Scan for the cell matching the given text and deliver its (X, Y) coordinate at center. 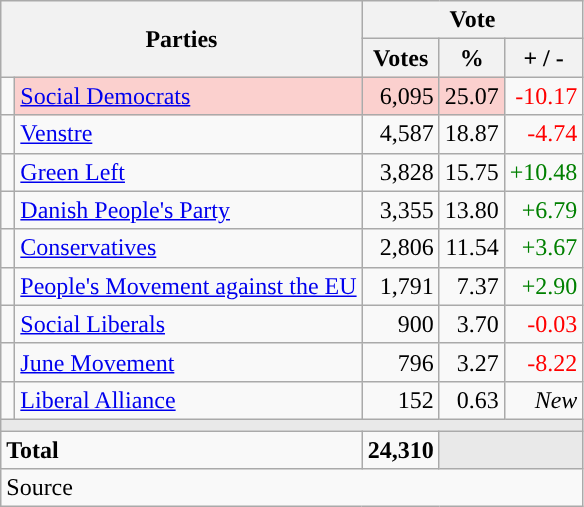
Votes (400, 58)
0.63 (472, 400)
-0.03 (544, 324)
13.80 (472, 210)
24,310 (400, 449)
2,806 (400, 248)
796 (400, 362)
15.75 (472, 172)
-4.74 (544, 134)
Social Liberals (188, 324)
3.70 (472, 324)
Green Left (188, 172)
900 (400, 324)
3.27 (472, 362)
% (472, 58)
1,791 (400, 286)
Venstre (188, 134)
June Movement (188, 362)
Vote (472, 20)
Parties (182, 39)
People's Movement against the EU (188, 286)
Total (182, 449)
+3.67 (544, 248)
6,095 (400, 96)
+10.48 (544, 172)
-10.17 (544, 96)
3,355 (400, 210)
7.37 (472, 286)
Danish People's Party (188, 210)
+6.79 (544, 210)
152 (400, 400)
Liberal Alliance (188, 400)
11.54 (472, 248)
18.87 (472, 134)
Source (292, 488)
3,828 (400, 172)
25.07 (472, 96)
+2.90 (544, 286)
-8.22 (544, 362)
+ / - (544, 58)
4,587 (400, 134)
New (544, 400)
Conservatives (188, 248)
Social Democrats (188, 96)
